Output the [x, y] coordinate of the center of the cell containing the given text.  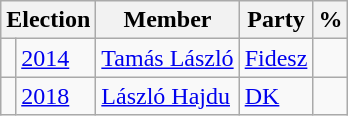
DK [276, 96]
2018 [56, 96]
László Hajdu [168, 96]
2014 [56, 58]
Tamás László [168, 58]
Fidesz [276, 58]
% [330, 20]
Election [48, 20]
Member [168, 20]
Party [276, 20]
